Output the (X, Y) coordinate of the center of the cell containing the given text.  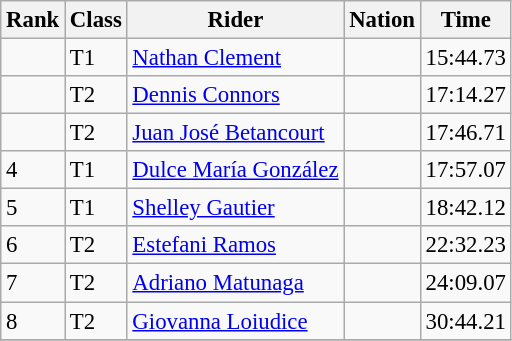
Dulce María González (236, 170)
18:42.12 (466, 208)
17:57.07 (466, 170)
Dennis Connors (236, 95)
17:46.71 (466, 133)
24:09.07 (466, 283)
Adriano Matunaga (236, 283)
7 (33, 283)
4 (33, 170)
Rider (236, 20)
8 (33, 321)
17:14.27 (466, 95)
Rank (33, 20)
5 (33, 208)
Nation (382, 20)
Estefani Ramos (236, 245)
Juan José Betancourt (236, 133)
6 (33, 245)
30:44.21 (466, 321)
Shelley Gautier (236, 208)
Class (96, 20)
22:32.23 (466, 245)
15:44.73 (466, 58)
Nathan Clement (236, 58)
Time (466, 20)
Giovanna Loiudice (236, 321)
